For the text-containing cell, return its midpoint in [x, y] coordinate format. 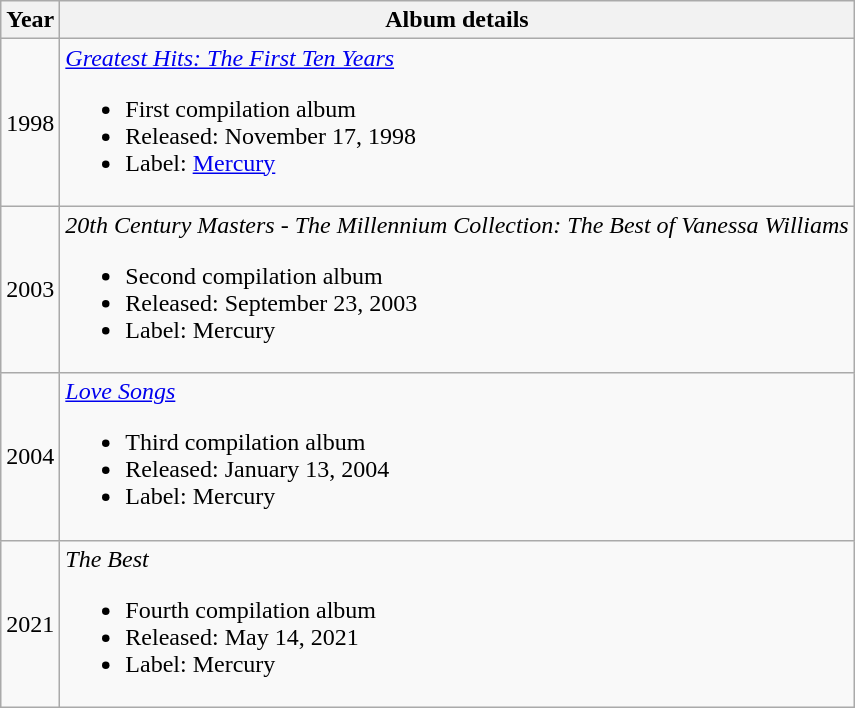
1998 [30, 122]
Year [30, 20]
2004 [30, 456]
The BestFourth compilation albumReleased: May 14, 2021Label: Mercury [457, 624]
Album details [457, 20]
Greatest Hits: The First Ten YearsFirst compilation albumReleased: November 17, 1998Label: Mercury [457, 122]
Love SongsThird compilation albumReleased: January 13, 2004Label: Mercury [457, 456]
2021 [30, 624]
20th Century Masters - The Millennium Collection: The Best of Vanessa WilliamsSecond compilation albumReleased: September 23, 2003Label: Mercury [457, 290]
2003 [30, 290]
